Search for the cell housing the specified text and yield its [x, y] center coordinate. 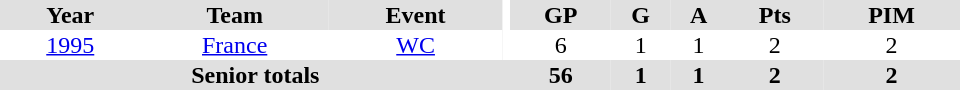
Team [235, 15]
56 [561, 75]
GP [561, 15]
Pts [775, 15]
Event [416, 15]
Year [70, 15]
6 [561, 45]
France [235, 45]
1995 [70, 45]
WC [416, 45]
PIM [892, 15]
Senior totals [256, 75]
G [641, 15]
A [699, 15]
